Find where the given text appears and provide that cell's center as [X, Y] coordinate. 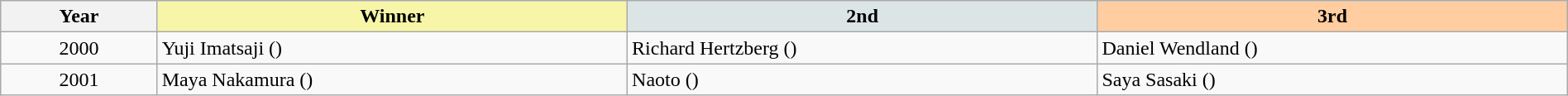
2nd [863, 17]
Year [79, 17]
2000 [79, 48]
2001 [79, 79]
Yuji Imatsaji () [392, 48]
Daniel Wendland () [1332, 48]
Maya Nakamura () [392, 79]
Winner [392, 17]
Richard Hertzberg () [863, 48]
Naoto () [863, 79]
Saya Sasaki () [1332, 79]
3rd [1332, 17]
